Find where the given text appears and provide that cell's center as (X, Y) coordinate. 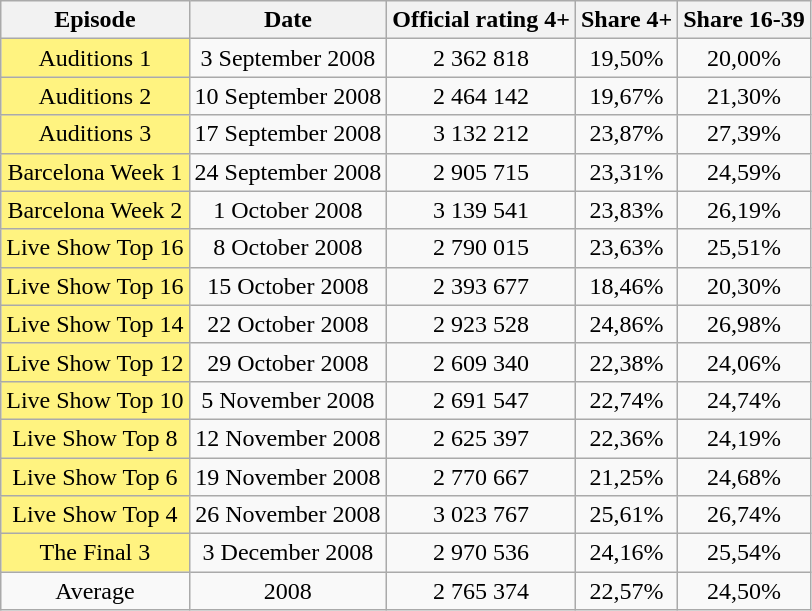
25,61% (626, 515)
23,83% (626, 210)
2 362 818 (482, 58)
25,54% (744, 553)
21,25% (626, 477)
2008 (288, 591)
22,36% (626, 438)
24,06% (744, 362)
24 September 2008 (288, 172)
3 September 2008 (288, 58)
Live Show Top 6 (95, 477)
2 905 715 (482, 172)
Auditions 2 (95, 96)
The Final 3 (95, 553)
2 970 536 (482, 553)
Date (288, 20)
5 November 2008 (288, 400)
23,63% (626, 248)
19,67% (626, 96)
24,74% (744, 400)
2 770 667 (482, 477)
24,59% (744, 172)
19,50% (626, 58)
Barcelona Week 1 (95, 172)
Live Show Top 4 (95, 515)
Auditions 1 (95, 58)
15 October 2008 (288, 286)
12 November 2008 (288, 438)
25,51% (744, 248)
3 023 767 (482, 515)
Official rating 4+ (482, 20)
22,74% (626, 400)
24,16% (626, 553)
23,87% (626, 134)
26,98% (744, 324)
2 464 142 (482, 96)
17 September 2008 (288, 134)
Episode (95, 20)
27,39% (744, 134)
Live Show Top 14 (95, 324)
3 December 2008 (288, 553)
8 October 2008 (288, 248)
Auditions 3 (95, 134)
Live Show Top 12 (95, 362)
24,19% (744, 438)
10 September 2008 (288, 96)
2 765 374 (482, 591)
20,00% (744, 58)
26,74% (744, 515)
Average (95, 591)
22 October 2008 (288, 324)
18,46% (626, 286)
3 139 541 (482, 210)
2 393 677 (482, 286)
2 790 015 (482, 248)
24,68% (744, 477)
22,57% (626, 591)
1 October 2008 (288, 210)
24,86% (626, 324)
21,30% (744, 96)
20,30% (744, 286)
Share 4+ (626, 20)
26 November 2008 (288, 515)
26,19% (744, 210)
2 923 528 (482, 324)
19 November 2008 (288, 477)
3 132 212 (482, 134)
29 October 2008 (288, 362)
Share 16-39 (744, 20)
2 625 397 (482, 438)
23,31% (626, 172)
Barcelona Week 2 (95, 210)
2 691 547 (482, 400)
Live Show Top 8 (95, 438)
Live Show Top 10 (95, 400)
22,38% (626, 362)
2 609 340 (482, 362)
24,50% (744, 591)
